From the cell containing the given text, extract its center point as [X, Y] coordinate. 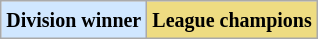
Division winner [74, 20]
League champions [232, 20]
